Find where the given text appears and provide that cell's center as [X, Y] coordinate. 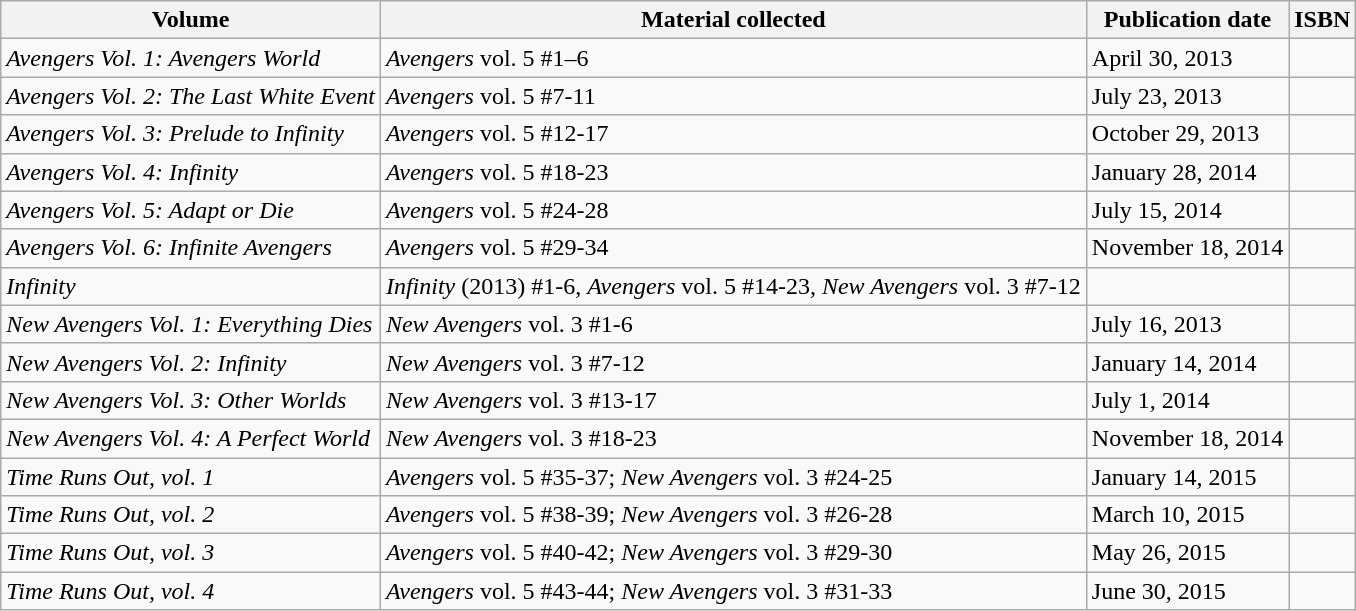
Volume [191, 20]
Avengers Vol. 6: Infinite Avengers [191, 248]
October 29, 2013 [1187, 134]
Time Runs Out, vol. 4 [191, 591]
Avengers Vol. 3: Prelude to Infinity [191, 134]
Avengers Vol. 1: Avengers World [191, 58]
New Avengers Vol. 4: A Perfect World [191, 438]
Avengers vol. 5 #40-42; New Avengers vol. 3 #29-30 [733, 553]
Avengers Vol. 4: Infinity [191, 172]
Avengers vol. 5 #1–6 [733, 58]
Avengers vol. 5 #35-37; New Avengers vol. 3 #24-25 [733, 477]
Avengers vol. 5 #29-34 [733, 248]
Avengers vol. 5 #24-28 [733, 210]
Material collected [733, 20]
July 23, 2013 [1187, 96]
March 10, 2015 [1187, 515]
ISBN [1322, 20]
Time Runs Out, vol. 3 [191, 553]
New Avengers vol. 3 #13-17 [733, 400]
New Avengers Vol. 1: Everything Dies [191, 324]
January 14, 2014 [1187, 362]
July 1, 2014 [1187, 400]
January 28, 2014 [1187, 172]
Publication date [1187, 20]
January 14, 2015 [1187, 477]
June 30, 2015 [1187, 591]
New Avengers Vol. 3: Other Worlds [191, 400]
New Avengers Vol. 2: Infinity [191, 362]
Avengers vol. 5 #43-44; New Avengers vol. 3 #31-33 [733, 591]
Avengers Vol. 2: The Last White Event [191, 96]
Avengers Vol. 5: Adapt or Die [191, 210]
Infinity (2013) #1-6, Avengers vol. 5 #14-23, New Avengers vol. 3 #7-12 [733, 286]
April 30, 2013 [1187, 58]
May 26, 2015 [1187, 553]
New Avengers vol. 3 #18-23 [733, 438]
July 16, 2013 [1187, 324]
Infinity [191, 286]
New Avengers vol. 3 #1-6 [733, 324]
Avengers vol. 5 #38-39; New Avengers vol. 3 #26-28 [733, 515]
Time Runs Out, vol. 1 [191, 477]
Avengers vol. 5 #7-11 [733, 96]
July 15, 2014 [1187, 210]
Time Runs Out, vol. 2 [191, 515]
Avengers vol. 5 #12-17 [733, 134]
New Avengers vol. 3 #7-12 [733, 362]
Avengers vol. 5 #18-23 [733, 172]
